Pinpoint the cell where the given text exists, returning its [x, y] midpoint coordinate. 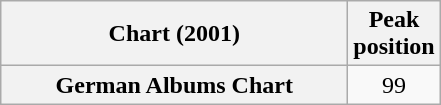
99 [394, 85]
Peakposition [394, 34]
German Albums Chart [174, 85]
Chart (2001) [174, 34]
